Pinpoint the cell where the given text exists, returning its [x, y] midpoint coordinate. 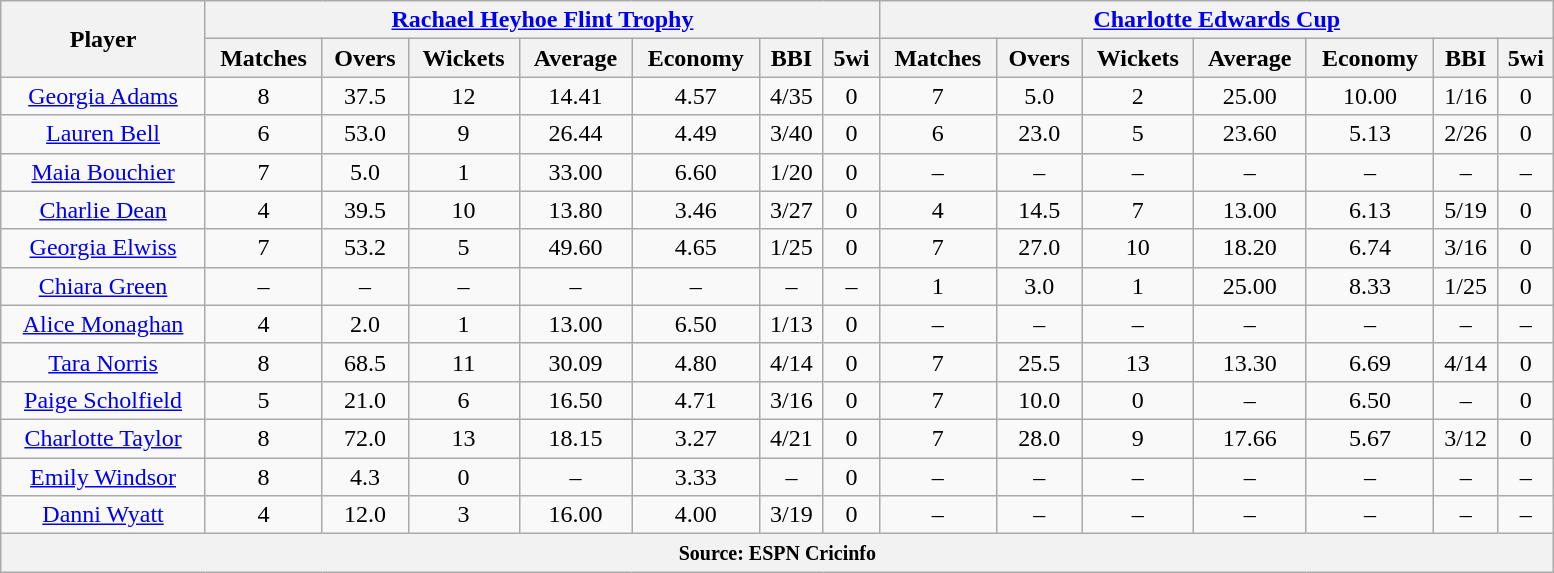
6.69 [1370, 362]
Tara Norris [104, 362]
4.57 [696, 96]
Charlotte Edwards Cup [1217, 20]
4.80 [696, 362]
4/21 [791, 438]
13.80 [576, 210]
23.60 [1250, 134]
Source: ESPN Cricinfo [778, 553]
11 [464, 362]
16.50 [576, 400]
17.66 [1250, 438]
4.00 [696, 515]
Chiara Green [104, 286]
Alice Monaghan [104, 324]
Emily Windsor [104, 477]
Maia Bouchier [104, 172]
13.30 [1250, 362]
14.5 [1039, 210]
4.49 [696, 134]
5.13 [1370, 134]
5/19 [1466, 210]
3.33 [696, 477]
3/27 [791, 210]
26.44 [576, 134]
3.46 [696, 210]
1/20 [791, 172]
39.5 [365, 210]
23.0 [1039, 134]
27.0 [1039, 248]
12.0 [365, 515]
Georgia Adams [104, 96]
Georgia Elwiss [104, 248]
12 [464, 96]
3/12 [1466, 438]
10.0 [1039, 400]
Paige Scholfield [104, 400]
1/16 [1466, 96]
28.0 [1039, 438]
Charlie Dean [104, 210]
1/13 [791, 324]
4.65 [696, 248]
4.3 [365, 477]
Player [104, 39]
18.20 [1250, 248]
16.00 [576, 515]
10.00 [1370, 96]
6.13 [1370, 210]
3/19 [791, 515]
Danni Wyatt [104, 515]
3/40 [791, 134]
2/26 [1466, 134]
72.0 [365, 438]
2 [1138, 96]
14.41 [576, 96]
3.27 [696, 438]
3.0 [1039, 286]
49.60 [576, 248]
18.15 [576, 438]
4.71 [696, 400]
37.5 [365, 96]
68.5 [365, 362]
5.67 [1370, 438]
21.0 [365, 400]
53.0 [365, 134]
25.5 [1039, 362]
Charlotte Taylor [104, 438]
Rachael Heyhoe Flint Trophy [542, 20]
3 [464, 515]
2.0 [365, 324]
6.74 [1370, 248]
6.60 [696, 172]
4/35 [791, 96]
33.00 [576, 172]
Lauren Bell [104, 134]
30.09 [576, 362]
8.33 [1370, 286]
53.2 [365, 248]
